From the cell containing the given text, extract its center point as [X, Y] coordinate. 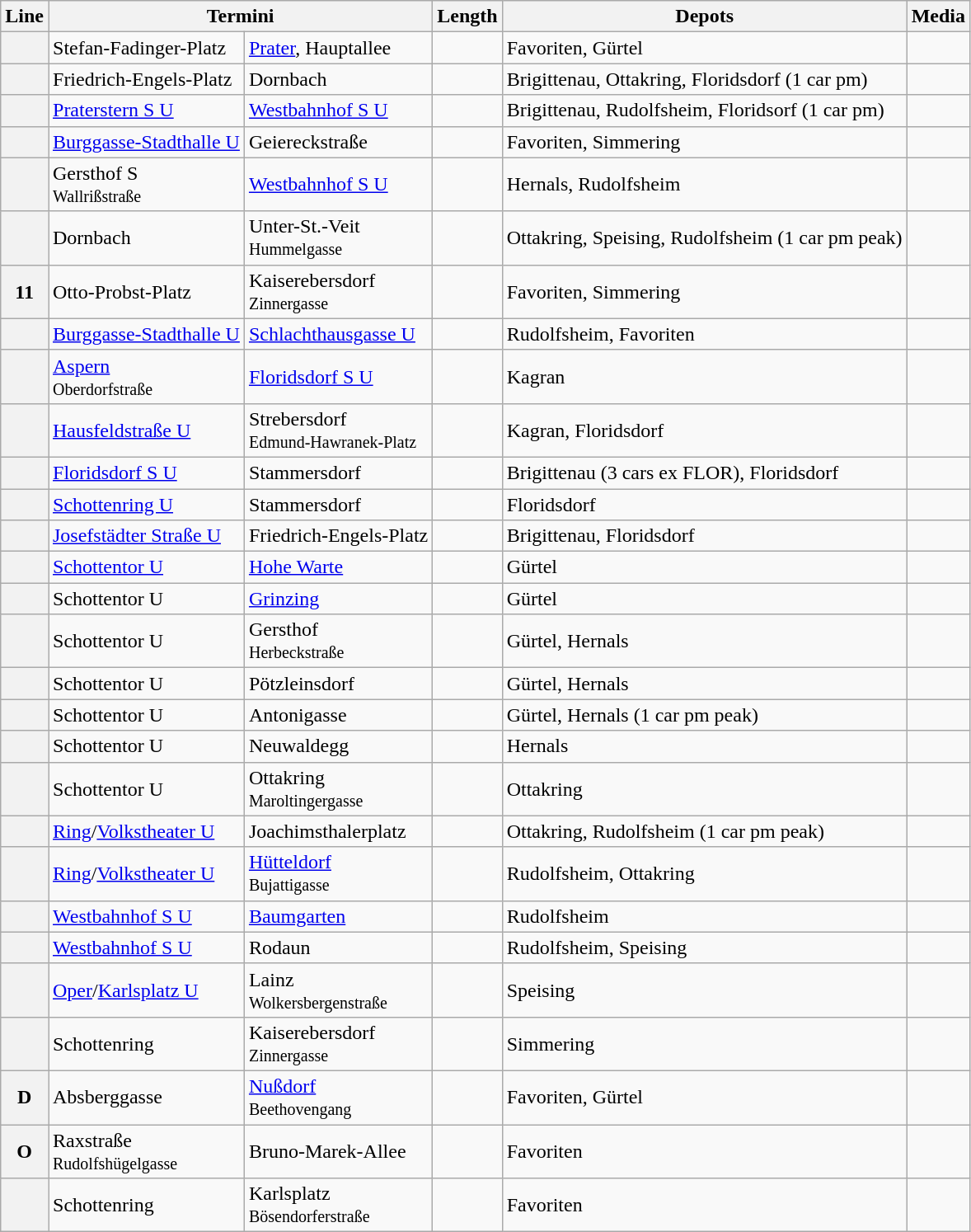
Brigittenau, Ottakring, Floridsdorf (1 car pm) [704, 79]
Gürtel, Hernals (1 car pm peak) [704, 715]
Unter-St.-VeitHummelgasse [338, 237]
Otto-Probst-Platz [146, 292]
Geiereckstraße [338, 142]
Ottakring [704, 788]
StrebersdorfEdmund-Hawranek-Platz [338, 430]
NußdorfBeethovengang [338, 1097]
Hernals [704, 746]
Schlachthausgasse U [338, 334]
Line [25, 16]
11 [25, 292]
Joachimsthalerplatz [338, 831]
Rudolfsheim [704, 916]
OttakringMaroltingergasse [338, 788]
Hausfeldstraße U [146, 430]
Schottenring U [146, 504]
Grinzing [338, 599]
KarlsplatzBösendorferstraße [338, 1206]
Antonigasse [338, 715]
Stefan-Fadinger-Platz [146, 48]
Brigittenau, Rudolfsheim, Floridsorf (1 car pm) [704, 111]
D [25, 1097]
Hohe Warte [338, 567]
Rodaun [338, 948]
HütteldorfBujattigasse [338, 874]
Simmering [704, 1044]
Praterstern S U [146, 111]
Media [938, 16]
Depots [704, 16]
Neuwaldegg [338, 746]
Ottakring, Rudolfsheim (1 car pm peak) [704, 831]
Josefstädter Straße U [146, 536]
Termini [240, 16]
RaxstraßeRudolfshügelgasse [146, 1151]
Speising [704, 990]
GersthofHerbeckstraße [338, 642]
Rudolfsheim, Ottakring [704, 874]
Ottakring, Speising, Rudolfsheim (1 car pm peak) [704, 237]
Rudolfsheim, Speising [704, 948]
Kagran [704, 376]
Brigittenau, Floridsdorf [704, 536]
Hernals, Rudolfsheim [704, 185]
Bruno-Marek-Allee [338, 1151]
O [25, 1151]
Baumgarten [338, 916]
Oper/Karlsplatz U [146, 990]
Brigittenau (3 cars ex FLOR), Floridsdorf [704, 473]
Absberggasse [146, 1097]
Length [467, 16]
AspernOberdorfstraße [146, 376]
Pötzleinsdorf [338, 684]
LainzWolkersbergenstraße [338, 990]
Gersthof SWallrißstraße [146, 185]
Prater, Hauptallee [338, 48]
Kagran, Floridsdorf [704, 430]
Rudolfsheim, Favoriten [704, 334]
Floridsdorf [704, 504]
